Locate the cell with the specified text and output its [x, y] center coordinate. 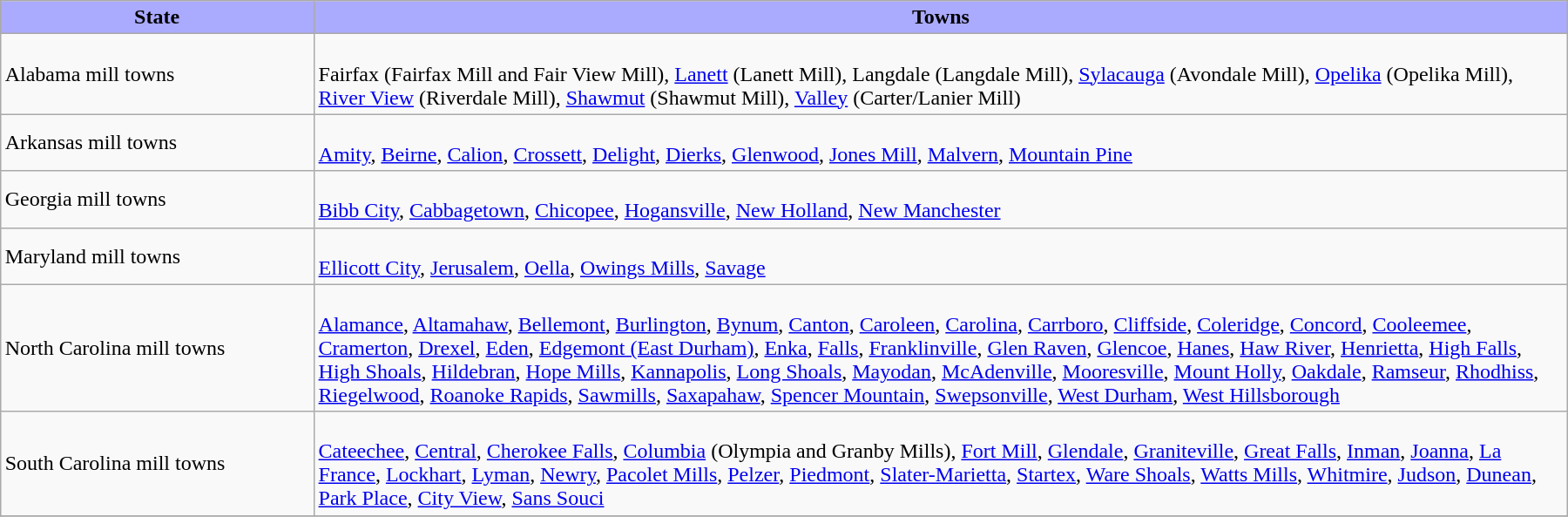
South Carolina mill towns [157, 464]
Alabama mill towns [157, 74]
Towns [941, 17]
Amity, Beirne, Calion, Crossett, Delight, Dierks, Glenwood, Jones Mill, Malvern, Mountain Pine [941, 143]
Georgia mill towns [157, 199]
Ellicott City, Jerusalem, Oella, Owings Mills, Savage [941, 256]
Arkansas mill towns [157, 143]
State [157, 17]
Maryland mill towns [157, 256]
Bibb City, Cabbagetown, Chicopee, Hogansville, New Holland, New Manchester [941, 199]
North Carolina mill towns [157, 348]
